For the text-containing cell, return its midpoint in [x, y] coordinate format. 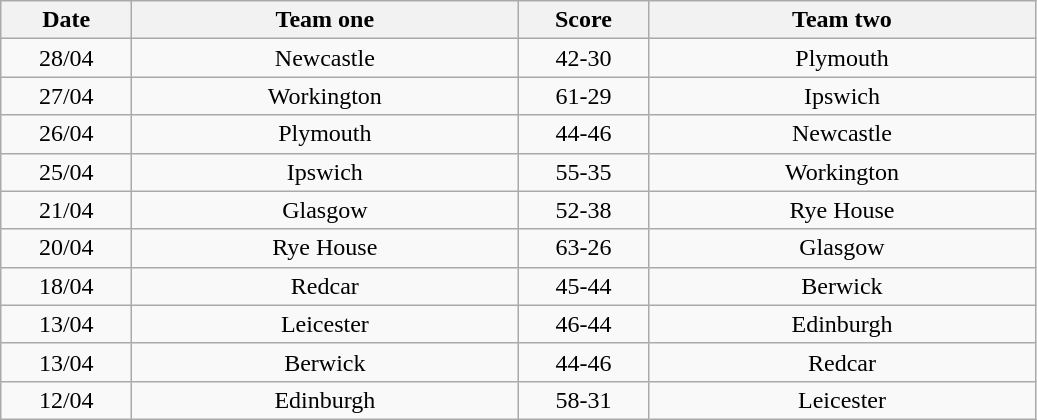
18/04 [66, 286]
46-44 [584, 324]
25/04 [66, 172]
52-38 [584, 210]
20/04 [66, 248]
26/04 [66, 134]
58-31 [584, 400]
63-26 [584, 248]
Team one [325, 20]
55-35 [584, 172]
21/04 [66, 210]
Team two [842, 20]
28/04 [66, 58]
27/04 [66, 96]
42-30 [584, 58]
Date [66, 20]
12/04 [66, 400]
61-29 [584, 96]
Score [584, 20]
45-44 [584, 286]
